Output the [X, Y] coordinate of the center of the cell containing the given text.  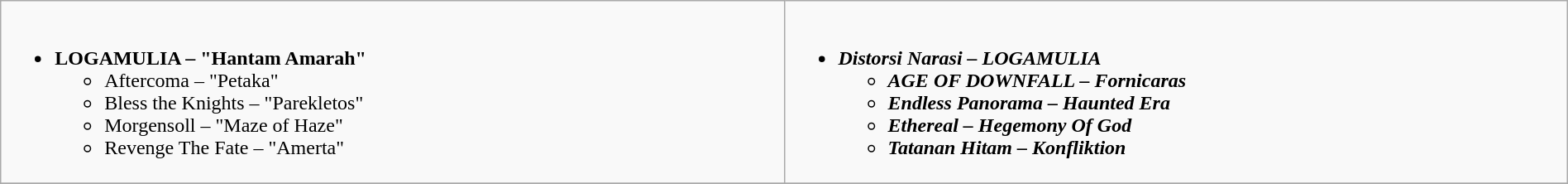
Distorsi Narasi – LOGAMULIAAGE OF DOWNFALL – FornicarasEndless Panorama – Haunted EraEthereal – Hegemony Of GodTatanan Hitam – Konfliktion [1176, 93]
LOGAMULIA – "Hantam Amarah"Aftercoma – "Petaka"Bless the Knights – "Parekletos"Morgensoll – "Maze of Haze"Revenge The Fate – "Amerta" [392, 93]
